Return [x, y] of the center of cell containing provided text 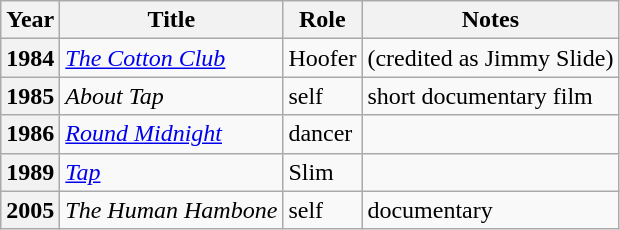
The Cotton Club [172, 58]
Year [30, 20]
About Tap [172, 96]
(credited as Jimmy Slide) [490, 58]
Title [172, 20]
Notes [490, 20]
Tap [172, 172]
1984 [30, 58]
Role [322, 20]
Hoofer [322, 58]
Round Midnight [172, 134]
dancer [322, 134]
2005 [30, 210]
1989 [30, 172]
1986 [30, 134]
1985 [30, 96]
Slim [322, 172]
The Human Hambone [172, 210]
documentary [490, 210]
short documentary film [490, 96]
